Detect which cell encompasses the target text, then output its (x, y) center coordinate. 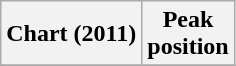
Peakposition (188, 34)
Chart (2011) (72, 34)
